Search for the cell housing the specified text and yield its [X, Y] center coordinate. 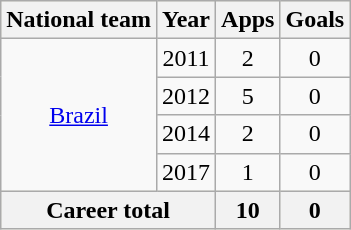
10 [248, 210]
Goals [315, 20]
1 [248, 172]
Brazil [79, 115]
2017 [186, 172]
Apps [248, 20]
2012 [186, 96]
2011 [186, 58]
Year [186, 20]
2014 [186, 134]
5 [248, 96]
National team [79, 20]
Career total [108, 210]
